Identify which cell holds the provided text, then report its (X, Y) central coordinate. 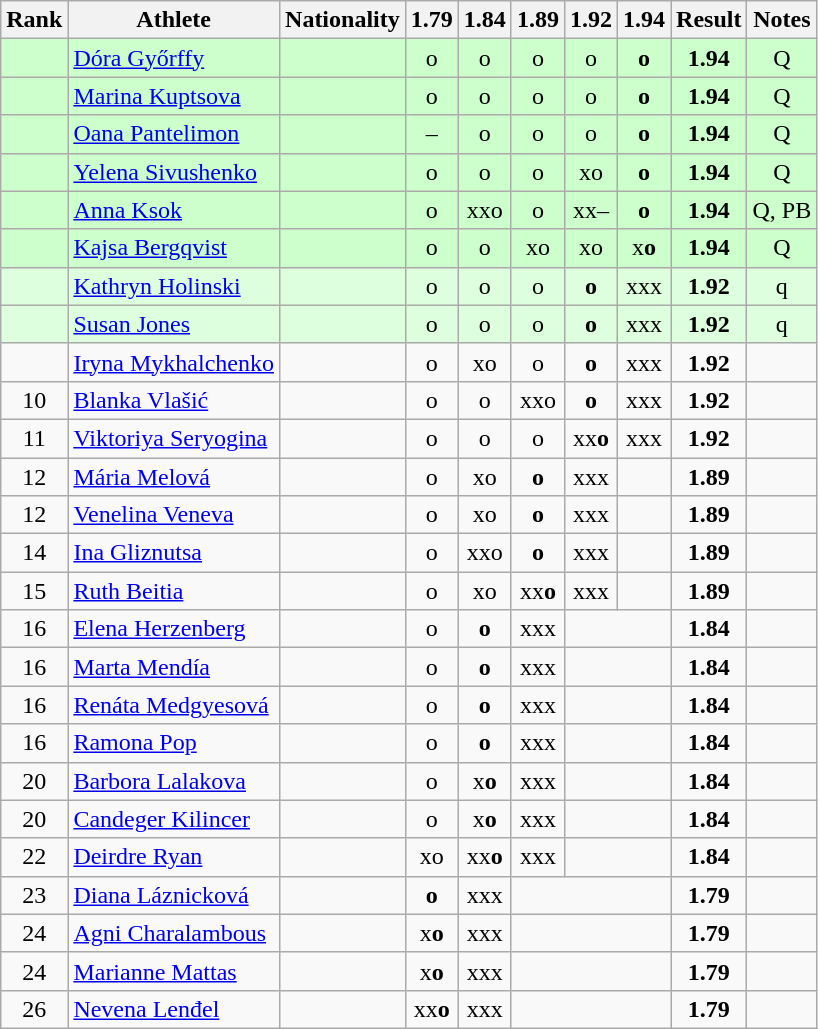
Iryna Mykhalchenko (174, 362)
Ramona Pop (174, 743)
Kathryn Holinski (174, 286)
Blanka Vlašić (174, 400)
14 (34, 553)
Ruth Beitia (174, 591)
Agni Charalambous (174, 933)
Result (709, 20)
Dóra Győrffy (174, 58)
Yelena Sivushenko (174, 172)
Rank (34, 20)
Q, PB (782, 210)
Ina Gliznutsa (174, 553)
Kajsa Bergqvist (174, 248)
Deirdre Ryan (174, 857)
Candeger Kilincer (174, 819)
Mária Melová (174, 477)
Athlete (174, 20)
23 (34, 895)
22 (34, 857)
– (432, 134)
26 (34, 1009)
10 (34, 400)
Anna Ksok (174, 210)
15 (34, 591)
Marina Kuptsova (174, 96)
Oana Pantelimon (174, 134)
Viktoriya Seryogina (174, 438)
Nationality (343, 20)
Renáta Medgyesová (174, 705)
11 (34, 438)
Marta Mendía (174, 667)
Elena Herzenberg (174, 629)
Barbora Lalakova (174, 781)
Susan Jones (174, 324)
Notes (782, 20)
Venelina Veneva (174, 515)
Diana Láznicková (174, 895)
Nevena Lenđel (174, 1009)
xx– (590, 210)
Marianne Mattas (174, 971)
